Extract the (x, y) coordinate from the center of the cell holding the provided text.  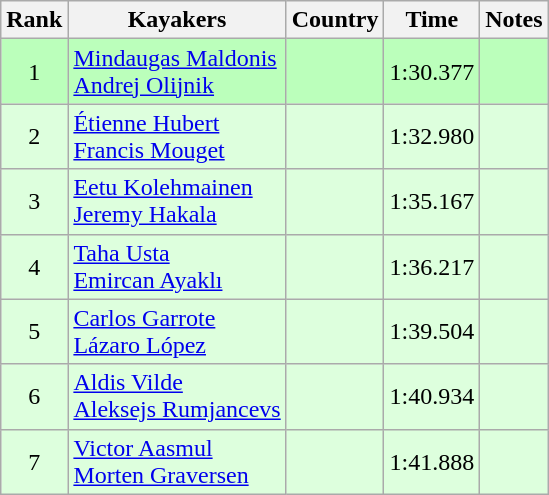
1:40.934 (432, 396)
Étienne HubertFrancis Mouget (177, 136)
1:39.504 (432, 332)
1 (34, 72)
1:41.888 (432, 462)
Taha UstaEmircan Ayaklı (177, 266)
3 (34, 202)
4 (34, 266)
1:36.217 (432, 266)
6 (34, 396)
1:30.377 (432, 72)
Eetu KolehmainenJeremy Hakala (177, 202)
Notes (514, 20)
Aldis VildeAleksejs Rumjancevs (177, 396)
2 (34, 136)
1:35.167 (432, 202)
Mindaugas MaldonisAndrej Olijnik (177, 72)
Country (335, 20)
7 (34, 462)
5 (34, 332)
Carlos GarroteLázaro López (177, 332)
Kayakers (177, 20)
Time (432, 20)
Rank (34, 20)
Victor AasmulMorten Graversen (177, 462)
1:32.980 (432, 136)
